Return [X, Y] of the center of cell containing provided text 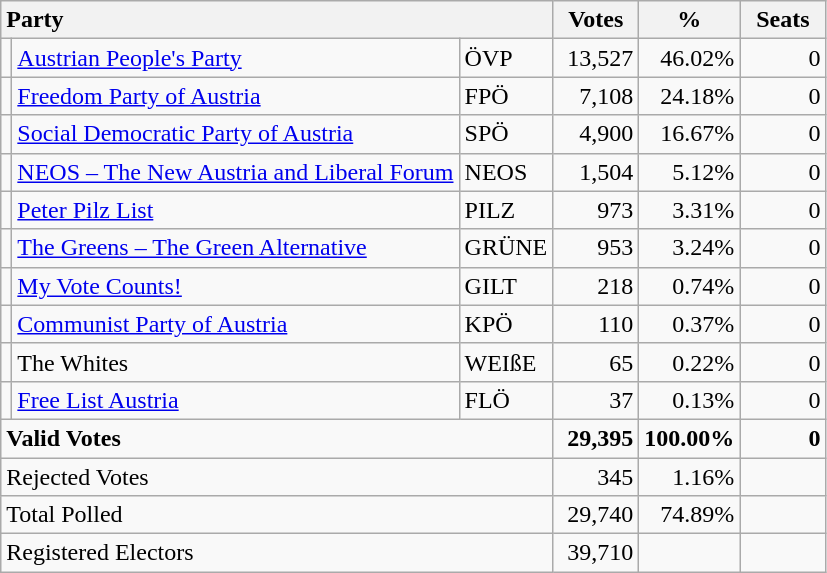
29,395 [596, 438]
% [690, 20]
Free List Austria [236, 400]
973 [596, 210]
GILT [506, 286]
Valid Votes [277, 438]
65 [596, 362]
5.12% [690, 172]
100.00% [690, 438]
0.22% [690, 362]
0.37% [690, 324]
4,900 [596, 134]
KPÖ [506, 324]
PILZ [506, 210]
WEIßE [506, 362]
46.02% [690, 58]
The Greens – The Green Alternative [236, 248]
7,108 [596, 96]
29,740 [596, 515]
Peter Pilz List [236, 210]
GRÜNE [506, 248]
NEOS [506, 172]
My Vote Counts! [236, 286]
0.13% [690, 400]
1.16% [690, 477]
39,710 [596, 553]
Registered Electors [277, 553]
0.74% [690, 286]
Total Polled [277, 515]
345 [596, 477]
FLÖ [506, 400]
Rejected Votes [277, 477]
110 [596, 324]
24.18% [690, 96]
3.31% [690, 210]
16.67% [690, 134]
37 [596, 400]
Votes [596, 20]
Social Democratic Party of Austria [236, 134]
FPÖ [506, 96]
74.89% [690, 515]
1,504 [596, 172]
3.24% [690, 248]
218 [596, 286]
Seats [783, 20]
Party [277, 20]
953 [596, 248]
13,527 [596, 58]
SPÖ [506, 134]
Communist Party of Austria [236, 324]
Austrian People's Party [236, 58]
ÖVP [506, 58]
Freedom Party of Austria [236, 96]
NEOS – The New Austria and Liberal Forum [236, 172]
The Whites [236, 362]
